Pinpoint the cell where the given text exists, returning its [x, y] midpoint coordinate. 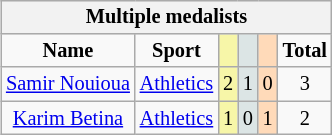
Multiple medalists [166, 17]
Name [68, 51]
Karim Betina [68, 118]
Samir Nouioua [68, 84]
3 [305, 84]
Sport [176, 51]
Total [305, 51]
